Pinpoint the cell where the given text exists, returning its (x, y) midpoint coordinate. 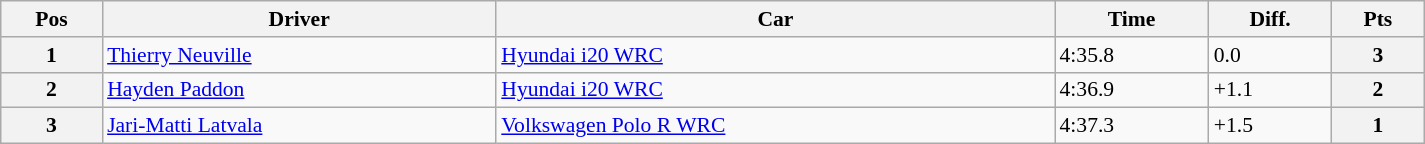
Pts (1378, 19)
+1.5 (1270, 126)
Pos (52, 19)
Driver (299, 19)
Jari-Matti Latvala (299, 126)
Diff. (1270, 19)
4:35.8 (1131, 55)
Volkswagen Polo R WRC (775, 126)
Thierry Neuville (299, 55)
4:37.3 (1131, 126)
+1.1 (1270, 90)
0.0 (1270, 55)
Hayden Paddon (299, 90)
Time (1131, 19)
Car (775, 19)
4:36.9 (1131, 90)
